Search for the cell housing the specified text and yield its [X, Y] center coordinate. 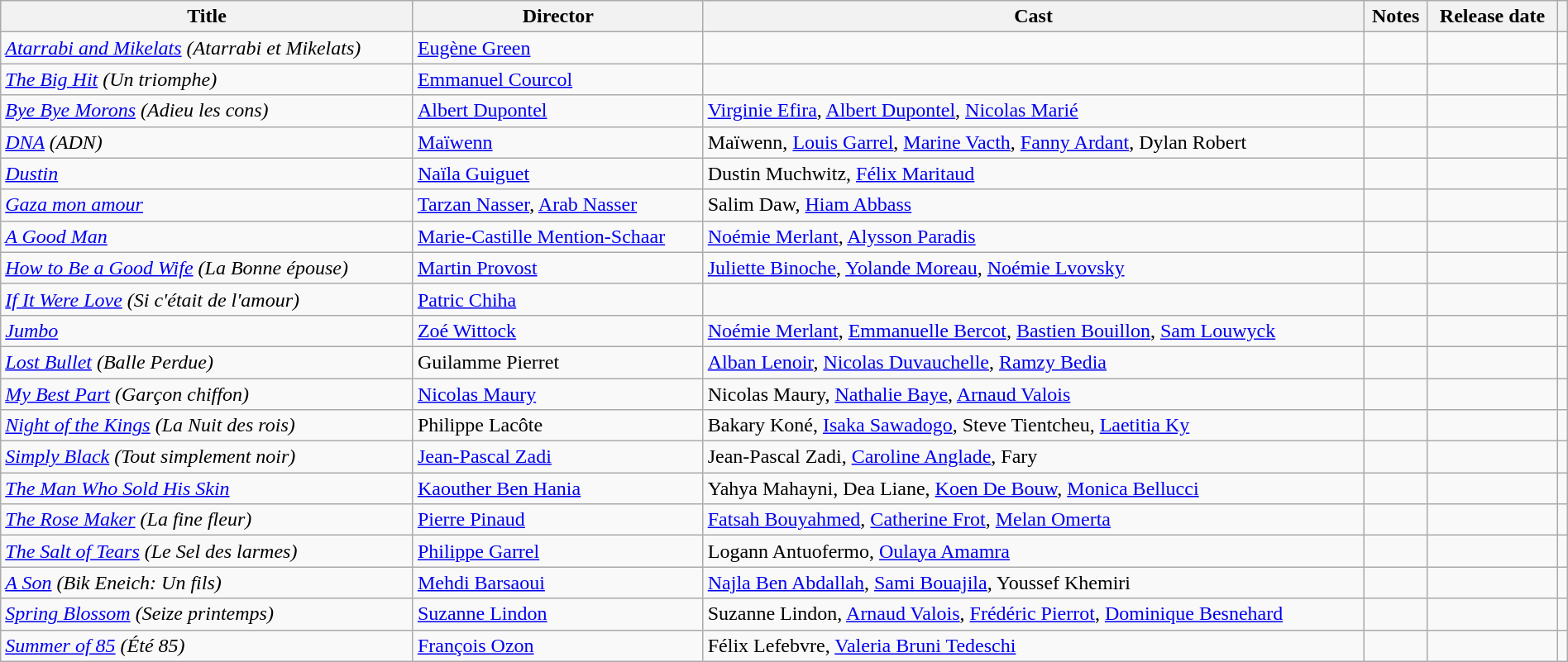
Zoé Wittock [557, 331]
Albert Dupontel [557, 111]
Lost Bullet (Balle Perdue) [207, 362]
Patric Chiha [557, 299]
Spring Blossom (Seize printemps) [207, 614]
François Ozon [557, 645]
Nicolas Maury [557, 394]
Félix Lefebvre, Valeria Bruni Tedeschi [1034, 645]
Maïwenn [557, 142]
Atarrabi and Mikelats (Atarrabi et Mikelats) [207, 48]
My Best Part (Garçon chiffon) [207, 394]
Philippe Garrel [557, 551]
Naïla Guiguet [557, 174]
Suzanne Lindon, Arnaud Valois, Frédéric Pierrot, Dominique Besnehard [1034, 614]
Bye Bye Morons (Adieu les cons) [207, 111]
Najla Ben Abdallah, Sami Bouajila, Youssef Khemiri [1034, 583]
Summer of 85 (Été 85) [207, 645]
Notes [1396, 17]
Director [557, 17]
Jean-Pascal Zadi, Caroline Anglade, Fary [1034, 457]
Pierre Pinaud [557, 520]
If It Were Love (Si c'était de l'amour) [207, 299]
The Big Hit (Un triomphe) [207, 79]
Jean-Pascal Zadi [557, 457]
Cast [1034, 17]
A Good Man [207, 236]
The Rose Maker (La fine fleur) [207, 520]
Emmanuel Courcol [557, 79]
Juliette Binoche, Yolande Moreau, Noémie Lvovsky [1034, 268]
DNA (ADN) [207, 142]
Martin Provost [557, 268]
Gaza mon amour [207, 205]
Mehdi Barsaoui [557, 583]
Eugène Green [557, 48]
Fatsah Bouyahmed, Catherine Frot, Melan Omerta [1034, 520]
Salim Daw, Hiam Abbass [1034, 205]
The Salt of Tears (Le Sel des larmes) [207, 551]
Marie-Castille Mention-Schaar [557, 236]
Logann Antuofermo, Oulaya Amamra [1034, 551]
Noémie Merlant, Emmanuelle Bercot, Bastien Bouillon, Sam Louwyck [1034, 331]
Title [207, 17]
A Son (Bik Eneich: Un fils) [207, 583]
Nicolas Maury, Nathalie Baye, Arnaud Valois [1034, 394]
Night of the Kings (La Nuit des rois) [207, 426]
Alban Lenoir, Nicolas Duvauchelle, Ramzy Bedia [1034, 362]
Dustin Muchwitz, Félix Maritaud [1034, 174]
Guilamme Pierret [557, 362]
Suzanne Lindon [557, 614]
Jumbo [207, 331]
Bakary Koné, Isaka Sawadogo, Steve Tientcheu, Laetitia Ky [1034, 426]
Maïwenn, Louis Garrel, Marine Vacth, Fanny Ardant, Dylan Robert [1034, 142]
How to Be a Good Wife (La Bonne épouse) [207, 268]
Tarzan Nasser, Arab Nasser [557, 205]
Noémie Merlant, Alysson Paradis [1034, 236]
The Man Who Sold His Skin [207, 488]
Yahya Mahayni, Dea Liane, Koen De Bouw, Monica Bellucci [1034, 488]
Dustin [207, 174]
Simply Black (Tout simplement noir) [207, 457]
Kaouther Ben Hania [557, 488]
Philippe Lacôte [557, 426]
Virginie Efira, Albert Dupontel, Nicolas Marié [1034, 111]
Release date [1492, 17]
